Return (X, Y) of the center of cell containing provided text 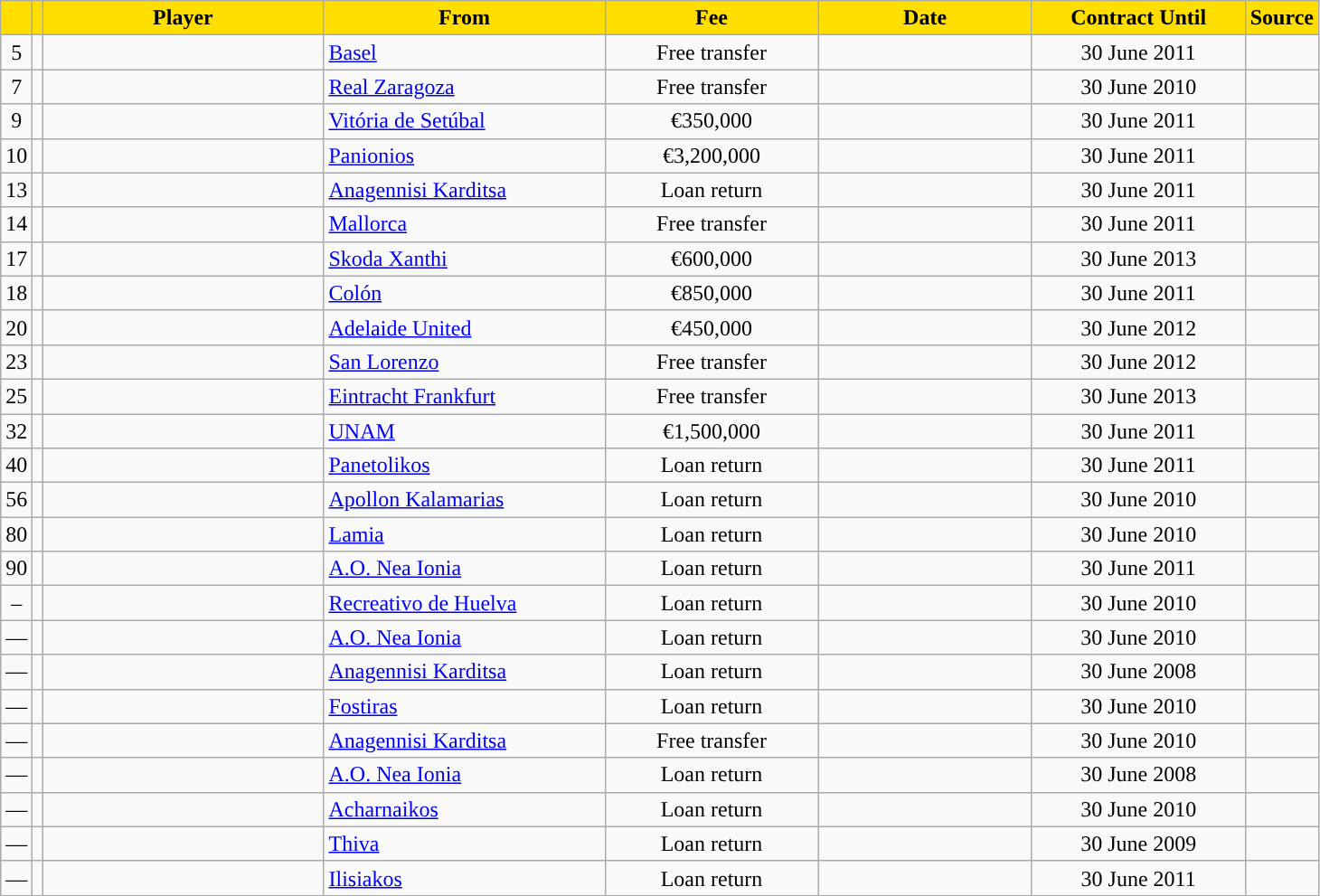
25 (16, 396)
80 (16, 534)
Basel (465, 52)
Recreativo de Huelva (465, 603)
€1,500,000 (712, 431)
€3,200,000 (712, 156)
Contract Until (1138, 18)
40 (16, 466)
32 (16, 431)
€850,000 (712, 293)
€450,000 (712, 327)
Panionios (465, 156)
– (16, 603)
17 (16, 259)
9 (16, 121)
Ilisiakos (465, 878)
Apollon Kalamarias (465, 500)
Skoda Xanthi (465, 259)
From (465, 18)
30 June 2009 (1138, 844)
7 (16, 87)
Lamia (465, 534)
10 (16, 156)
56 (16, 500)
Vitória de Setúbal (465, 121)
UNAM (465, 431)
Colón (465, 293)
€350,000 (712, 121)
23 (16, 362)
Date (925, 18)
20 (16, 327)
Real Zaragoza (465, 87)
San Lorenzo (465, 362)
Eintracht Frankfurt (465, 396)
€600,000 (712, 259)
13 (16, 190)
5 (16, 52)
Source (1282, 18)
Adelaide United (465, 327)
Fostiras (465, 706)
Thiva (465, 844)
Mallorca (465, 224)
Fee (712, 18)
90 (16, 569)
Acharnaikos (465, 809)
14 (16, 224)
Panetolikos (465, 466)
Player (183, 18)
18 (16, 293)
